Search for the cell housing the specified text and yield its [X, Y] center coordinate. 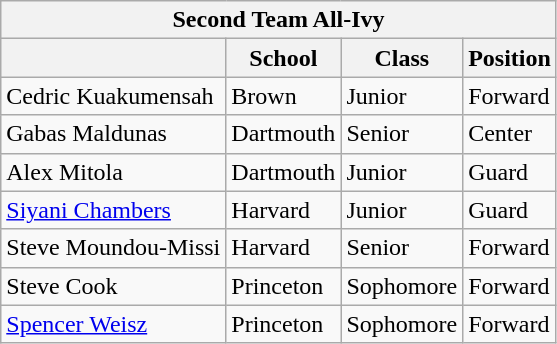
Position [510, 58]
Gabas Maldunas [114, 134]
School [284, 58]
Alex Mitola [114, 172]
Steve Cook [114, 286]
Siyani Chambers [114, 210]
Second Team All-Ivy [279, 20]
Spencer Weisz [114, 324]
Center [510, 134]
Cedric Kuakumensah [114, 96]
Brown [284, 96]
Steve Moundou-Missi [114, 248]
Class [402, 58]
